Determine the (x, y) coordinate at the center of the cell enclosing the given text.  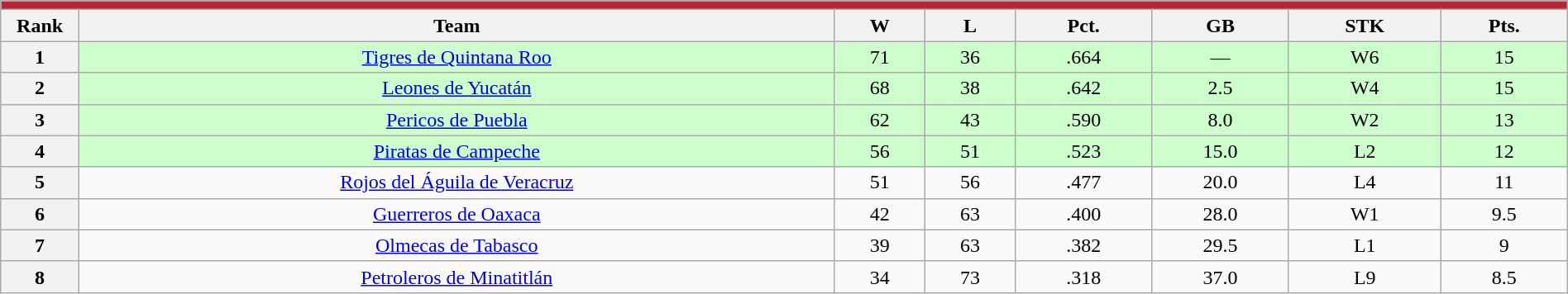
1 (40, 57)
39 (880, 245)
Guerreros de Oaxaca (457, 214)
Petroleros de Minatitlán (457, 277)
Piratas de Campeche (457, 151)
8.5 (1503, 277)
Pts. (1503, 26)
2 (40, 88)
L9 (1365, 277)
W1 (1365, 214)
Pct. (1083, 26)
5 (40, 183)
GB (1221, 26)
71 (880, 57)
20.0 (1221, 183)
L4 (1365, 183)
12 (1503, 151)
Olmecas de Tabasco (457, 245)
3 (40, 120)
37.0 (1221, 277)
2.5 (1221, 88)
9 (1503, 245)
.400 (1083, 214)
34 (880, 277)
36 (969, 57)
8 (40, 277)
9.5 (1503, 214)
68 (880, 88)
13 (1503, 120)
29.5 (1221, 245)
.318 (1083, 277)
15.0 (1221, 151)
.590 (1083, 120)
— (1221, 57)
28.0 (1221, 214)
.523 (1083, 151)
62 (880, 120)
L2 (1365, 151)
43 (969, 120)
L (969, 26)
73 (969, 277)
Leones de Yucatán (457, 88)
.642 (1083, 88)
Rojos del Águila de Veracruz (457, 183)
.382 (1083, 245)
8.0 (1221, 120)
38 (969, 88)
Team (457, 26)
4 (40, 151)
.477 (1083, 183)
W (880, 26)
Tigres de Quintana Roo (457, 57)
W4 (1365, 88)
Pericos de Puebla (457, 120)
W6 (1365, 57)
.664 (1083, 57)
7 (40, 245)
6 (40, 214)
42 (880, 214)
W2 (1365, 120)
STK (1365, 26)
Rank (40, 26)
11 (1503, 183)
L1 (1365, 245)
